Return the [X, Y] coordinate for the center point of the cell that contains the specified text.  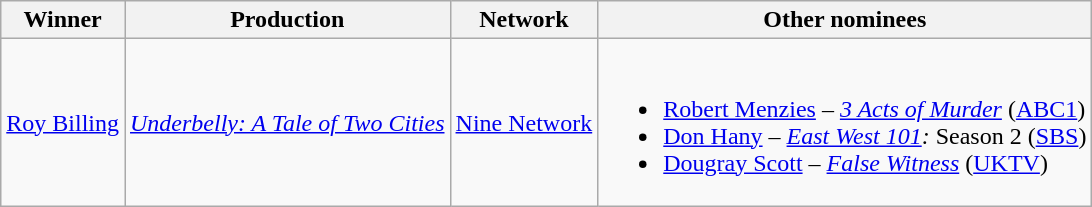
Production [287, 20]
Roy Billing [63, 122]
Underbelly: A Tale of Two Cities [287, 122]
Other nominees [845, 20]
Robert Menzies – 3 Acts of Murder (ABC1)Don Hany – East West 101: Season 2 (SBS)Dougray Scott – False Witness (UKTV) [845, 122]
Winner [63, 20]
Nine Network [524, 122]
Network [524, 20]
